Return (X, Y) of the center of cell containing provided text 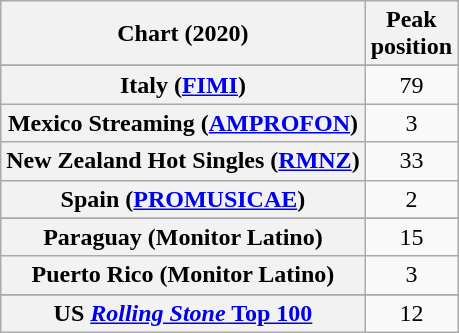
Paraguay (Monitor Latino) (183, 237)
33 (411, 161)
New Zealand Hot Singles (RMNZ) (183, 161)
Peakposition (411, 34)
Puerto Rico (Monitor Latino) (183, 275)
Spain (PROMUSICAE) (183, 199)
Mexico Streaming (AMPROFON) (183, 123)
US Rolling Stone Top 100 (183, 313)
Italy (FIMI) (183, 85)
15 (411, 237)
12 (411, 313)
Chart (2020) (183, 34)
79 (411, 85)
2 (411, 199)
